Capture the cell that displays the provided text and extract its [X, Y] central coordinate. 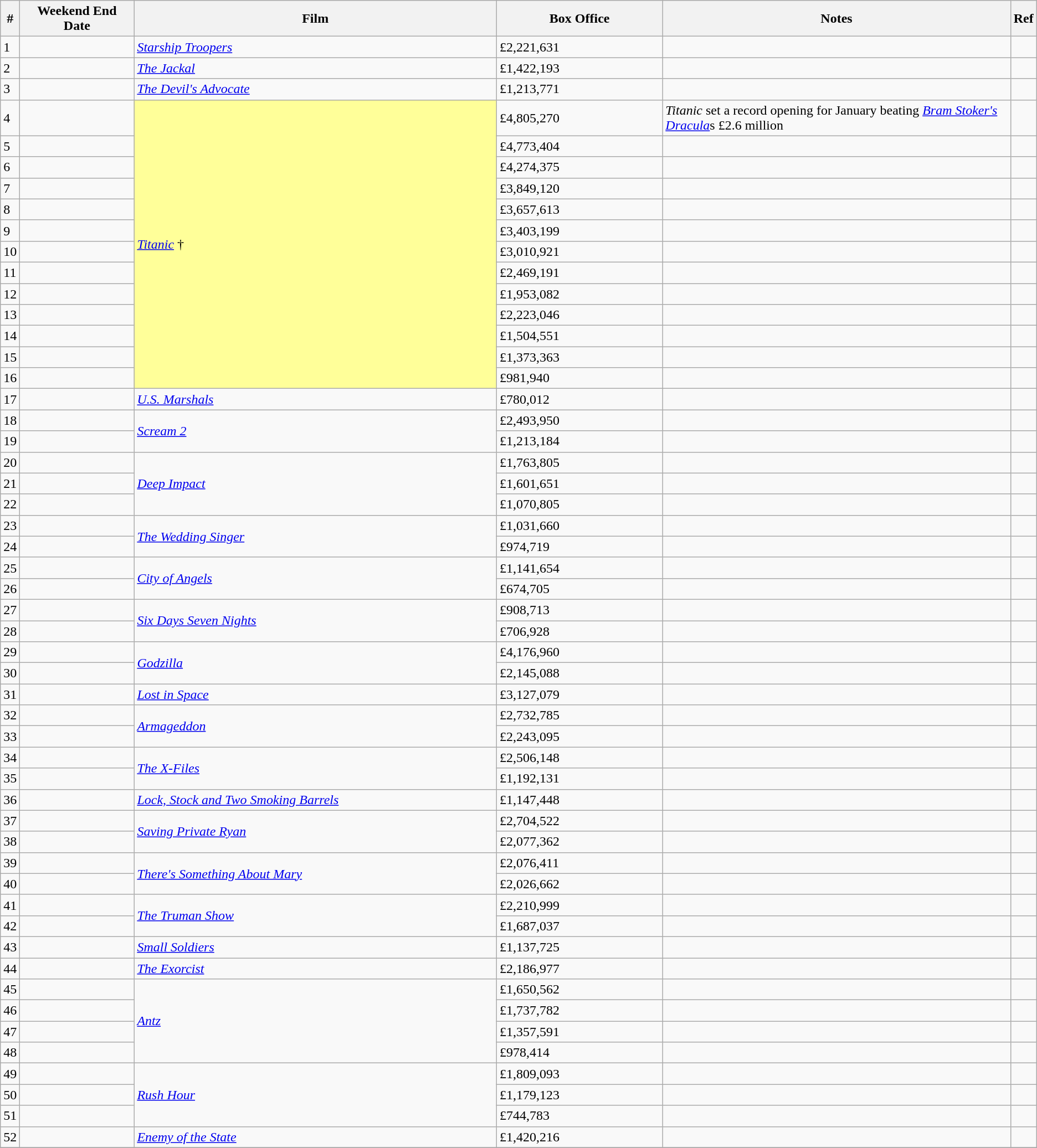
The Exorcist [316, 969]
£2,469,191 [579, 272]
41 [10, 905]
£674,705 [579, 589]
There's Something About Mary [316, 873]
3 [10, 89]
2 [10, 68]
Armageddon [316, 726]
47 [10, 1032]
£4,773,404 [579, 146]
£1,687,037 [579, 926]
46 [10, 1011]
£1,420,216 [579, 1137]
36 [10, 800]
38 [10, 842]
£908,713 [579, 610]
£974,719 [579, 547]
Notes [836, 19]
Saving Private Ryan [316, 831]
Starship Troopers [316, 47]
£1,373,363 [579, 357]
45 [10, 990]
£1,953,082 [579, 294]
£978,414 [579, 1053]
26 [10, 589]
The Devil's Advocate [316, 89]
£2,243,095 [579, 737]
Six Days Seven Nights [316, 620]
£1,763,805 [579, 462]
£2,493,950 [579, 420]
Small Soldiers [316, 947]
£3,127,079 [579, 694]
32 [10, 715]
Titanic set a record opening for January beating Bram Stoker's Draculas £2.6 million [836, 117]
28 [10, 631]
£981,940 [579, 378]
£1,031,660 [579, 526]
£2,077,362 [579, 842]
£2,223,046 [579, 315]
24 [10, 547]
Lost in Space [316, 694]
31 [10, 694]
Lock, Stock and Two Smoking Barrels [316, 800]
£4,176,960 [579, 652]
Box Office [579, 19]
Film [316, 19]
5 [10, 146]
£1,504,551 [579, 336]
£1,141,654 [579, 568]
The Jackal [316, 68]
8 [10, 209]
£744,783 [579, 1116]
£3,849,120 [579, 188]
The Wedding Singer [316, 536]
£3,010,921 [579, 251]
1 [10, 47]
23 [10, 526]
48 [10, 1053]
29 [10, 652]
Ref [1024, 19]
The X-Files [316, 768]
£1,357,591 [579, 1032]
£1,179,123 [579, 1095]
35 [10, 779]
£2,186,977 [579, 969]
Scream 2 [316, 431]
37 [10, 821]
Enemy of the State [316, 1137]
52 [10, 1137]
40 [10, 884]
U.S. Marshals [316, 399]
9 [10, 230]
4 [10, 117]
43 [10, 947]
13 [10, 315]
£4,805,270 [579, 117]
25 [10, 568]
Deep Impact [316, 483]
£2,221,631 [579, 47]
£1,147,448 [579, 800]
44 [10, 969]
20 [10, 462]
City of Angels [316, 578]
£780,012 [579, 399]
50 [10, 1095]
Antz [316, 1021]
£2,704,522 [579, 821]
27 [10, 610]
£2,145,088 [579, 673]
The Truman Show [316, 915]
21 [10, 483]
£706,928 [579, 631]
# [10, 19]
6 [10, 167]
18 [10, 420]
£1,601,651 [579, 483]
19 [10, 441]
10 [10, 251]
£1,737,782 [579, 1011]
£4,274,375 [579, 167]
Weekend End Date [77, 19]
12 [10, 294]
49 [10, 1074]
£2,732,785 [579, 715]
£1,213,771 [579, 89]
34 [10, 758]
51 [10, 1116]
£1,650,562 [579, 990]
£1,809,093 [579, 1074]
42 [10, 926]
Godzilla [316, 663]
£2,506,148 [579, 758]
22 [10, 504]
£2,076,411 [579, 863]
14 [10, 336]
15 [10, 357]
Titanic † [316, 244]
£1,070,805 [579, 504]
7 [10, 188]
Rush Hour [316, 1095]
£1,192,131 [579, 779]
11 [10, 272]
£2,210,999 [579, 905]
17 [10, 399]
£2,026,662 [579, 884]
£3,403,199 [579, 230]
30 [10, 673]
£1,213,184 [579, 441]
£1,422,193 [579, 68]
39 [10, 863]
16 [10, 378]
£3,657,613 [579, 209]
33 [10, 737]
£1,137,725 [579, 947]
